Return (X, Y) of the center of cell containing provided text 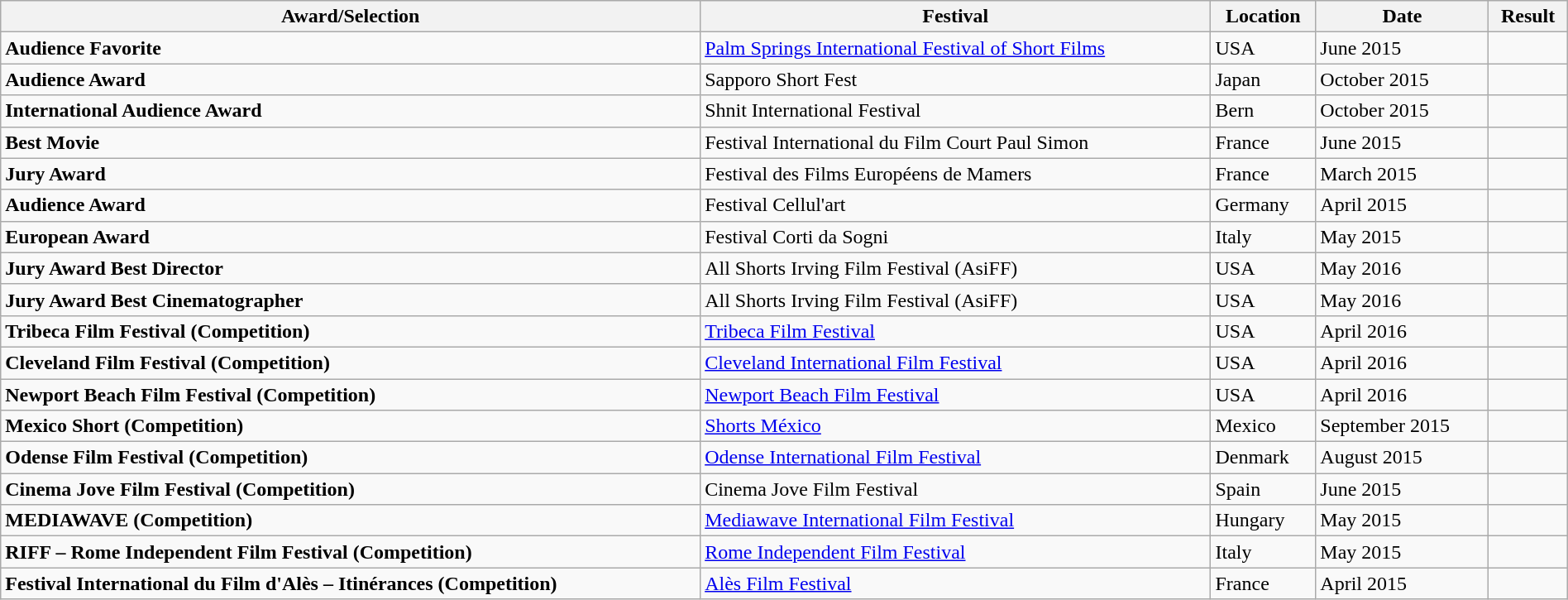
Shnit International Festival (956, 111)
Festival International du Film Court Paul Simon (956, 142)
Sapporo Short Fest (956, 79)
Jury Award Best Director (351, 268)
Mexico Short (Competition) (351, 426)
Cleveland Film Festival (Competition) (351, 362)
Best Movie (351, 142)
Mexico (1264, 426)
Location (1264, 17)
Result (1528, 17)
RIFF – Rome Independent Film Festival (Competition) (351, 552)
Shorts México (956, 426)
Rome Independent Film Festival (956, 552)
Odense Film Festival (Competition) (351, 458)
Festival (956, 17)
Bern (1264, 111)
Germany (1264, 205)
Japan (1264, 79)
Festival des Films Européens de Mamers (956, 174)
Audience Favorite (351, 48)
Festival Corti da Sogni (956, 237)
European Award (351, 237)
Newport Beach Film Festival (956, 395)
Palm Springs International Festival of Short Films (956, 48)
Hungary (1264, 521)
Odense International Film Festival (956, 458)
Date (1403, 17)
Festival International du Film d'Alès – Itinérances (Competition) (351, 583)
Tribeca Film Festival (Competition) (351, 331)
Jury Award (351, 174)
MEDIAWAVE (Competition) (351, 521)
Festival Cellul'art (956, 205)
Jury Award Best Cinematographer (351, 300)
August 2015 (1403, 458)
Newport Beach Film Festival (Competition) (351, 395)
International Audience Award (351, 111)
Award/Selection (351, 17)
September 2015 (1403, 426)
Tribeca Film Festival (956, 331)
Spain (1264, 489)
Cleveland International Film Festival (956, 362)
Cinema Jove Film Festival (956, 489)
Cinema Jove Film Festival (Competition) (351, 489)
Alès Film Festival (956, 583)
March 2015 (1403, 174)
Mediawave International Film Festival (956, 521)
Denmark (1264, 458)
